Extract the (x, y) coordinate from the center of the cell holding the provided text.  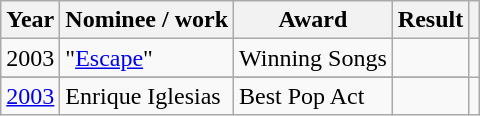
Award (314, 20)
"Escape" (147, 58)
Best Pop Act (314, 96)
Nominee / work (147, 20)
Enrique Iglesias (147, 96)
Year (30, 20)
Winning Songs (314, 58)
Result (430, 20)
